Identify which cell holds the provided text, then report its (x, y) central coordinate. 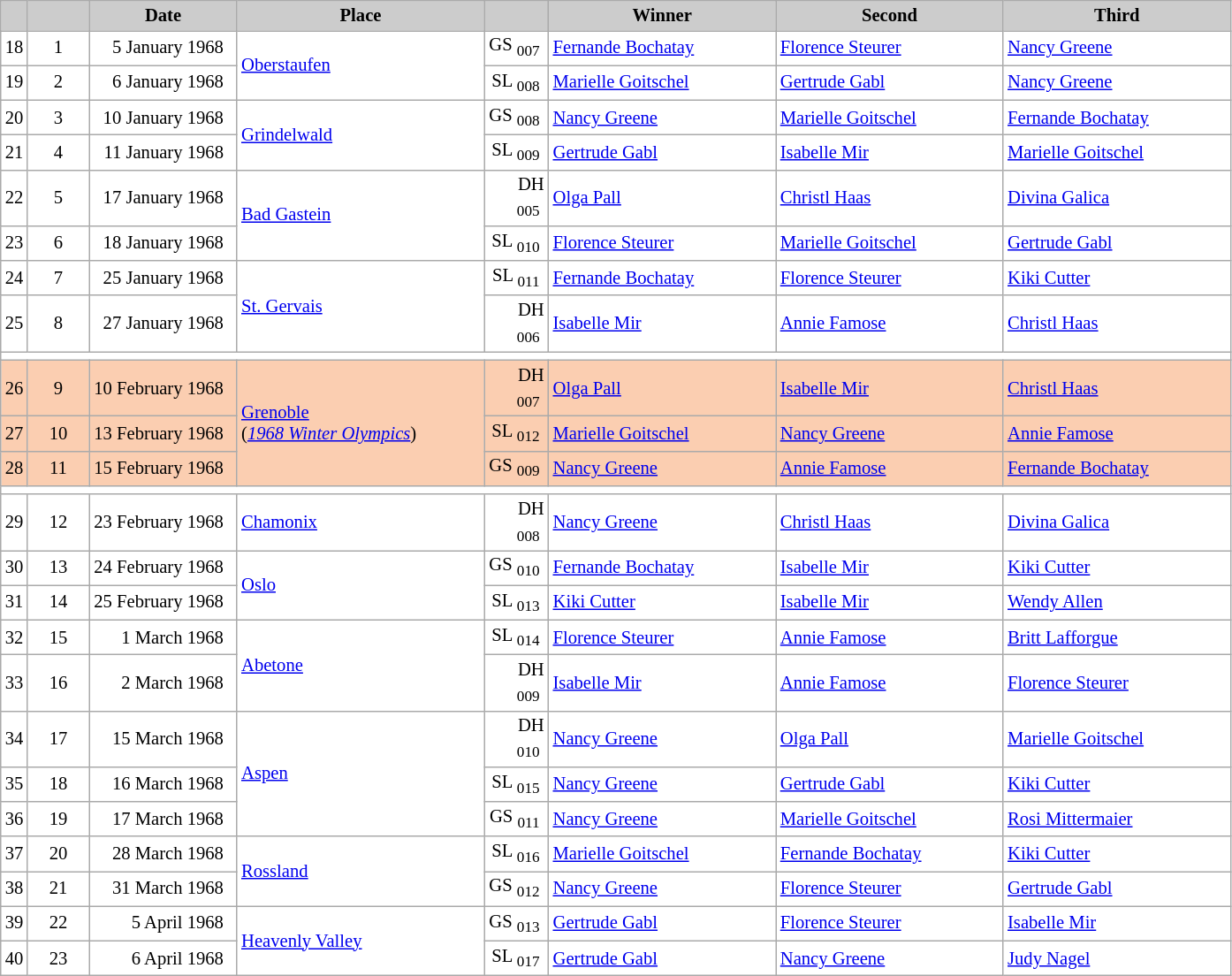
35 (14, 783)
37 (14, 854)
GS 010 (516, 568)
13 (58, 568)
10 February 1968 (163, 387)
DH 009 (516, 682)
10 January 1968 (163, 117)
7 (58, 278)
28 March 1968 (163, 854)
36 (14, 819)
5 (58, 198)
27 January 1968 (163, 324)
16 March 1968 (163, 783)
GS 012 (516, 888)
SL 014 (516, 637)
1 (58, 48)
33 (14, 682)
11 January 1968 (163, 152)
11 (58, 469)
St. Gervais (361, 306)
15 March 1968 (163, 739)
29 (14, 522)
25 (14, 324)
6 January 1968 (163, 83)
10 (58, 433)
40 (14, 958)
Heavenly Valley (361, 941)
GS 008 (516, 117)
31 (14, 603)
Winner (663, 15)
SL 013 (516, 603)
18 January 1968 (163, 242)
39 (14, 923)
8 (58, 324)
32 (14, 637)
2 (58, 83)
Britt Lafforgue (1117, 637)
15 February 1968 (163, 469)
GS 007 (516, 48)
6 (58, 242)
Judy Nagel (1117, 958)
25 February 1968 (163, 603)
13 February 1968 (163, 433)
4 (58, 152)
SL 009 (516, 152)
Grenoble(1968 Winter Olympics) (361, 423)
16 (58, 682)
Chamonix (361, 522)
Abetone (361, 665)
DH 008 (516, 522)
Rosi Mittermaier (1117, 819)
Date (163, 15)
5 January 1968 (163, 48)
SL 015 (516, 783)
Wendy Allen (1117, 603)
17 (58, 739)
2 March 1968 (163, 682)
34 (14, 739)
30 (14, 568)
Oslo (361, 585)
3 (58, 117)
SL 010 (516, 242)
DH 005 (516, 198)
1 March 1968 (163, 637)
14 (58, 603)
SL 008 (516, 83)
15 (58, 637)
GS 011 (516, 819)
17 March 1968 (163, 819)
SL 011 (516, 278)
SL 012 (516, 433)
25 January 1968 (163, 278)
24 (14, 278)
DH 007 (516, 387)
Third (1117, 15)
SL 016 (516, 854)
GS 009 (516, 469)
9 (58, 387)
DH 010 (516, 739)
5 April 1968 (163, 923)
Aspen (361, 774)
6 April 1968 (163, 958)
38 (14, 888)
Place (361, 15)
17 January 1968 (163, 198)
28 (14, 469)
27 (14, 433)
31 March 1968 (163, 888)
Bad Gastein (361, 216)
SL 017 (516, 958)
23 February 1968 (163, 522)
Grindelwald (361, 134)
Oberstaufen (361, 65)
26 (14, 387)
DH 006 (516, 324)
Rossland (361, 872)
Second (889, 15)
GS 013 (516, 923)
24 February 1968 (163, 568)
12 (58, 522)
